From the cell containing the given text, extract its center point as [X, Y] coordinate. 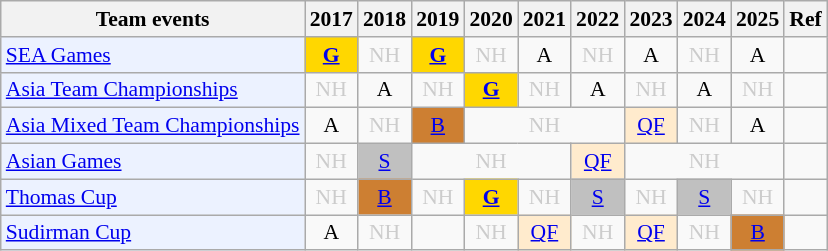
Team events [153, 19]
Thomas Cup [153, 197]
2022 [598, 19]
2019 [438, 19]
Asia Mixed Team Championships [153, 126]
Sudirman Cup [153, 233]
2018 [384, 19]
Asia Team Championships [153, 90]
2021 [544, 19]
Asian Games [153, 162]
2024 [704, 19]
2025 [758, 19]
2023 [650, 19]
SEA Games [153, 55]
2020 [490, 19]
2017 [332, 19]
Ref [805, 19]
